Scan for the cell matching the given text and deliver its [X, Y] coordinate at center. 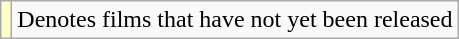
Denotes films that have not yet been released [235, 20]
